Extract the (X, Y) coordinate from the center of the cell holding the provided text.  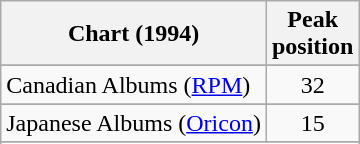
Peakposition (312, 34)
Chart (1994) (134, 34)
32 (312, 85)
Canadian Albums (RPM) (134, 85)
15 (312, 123)
Japanese Albums (Oricon) (134, 123)
